Capture the cell that displays the provided text and extract its [x, y] central coordinate. 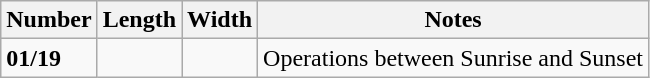
Notes [454, 20]
01/19 [49, 58]
Width [220, 20]
Length [139, 20]
Number [49, 20]
Operations between Sunrise and Sunset [454, 58]
